Output the (x, y) coordinate of the center of the cell containing the given text.  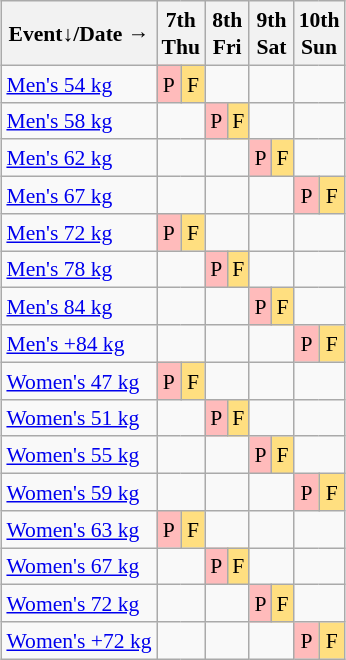
Women's 55 kg (78, 454)
Event↓/Date → (78, 33)
10thSun (320, 33)
7thThu (182, 33)
8thFri (227, 33)
Women's 63 kg (78, 528)
Men's +84 kg (78, 344)
Men's 72 kg (78, 232)
Men's 54 kg (78, 84)
Women's 59 kg (78, 492)
9thSat (271, 33)
Men's 67 kg (78, 194)
Women's 47 kg (78, 380)
Men's 84 kg (78, 306)
Women's +72 kg (78, 640)
Men's 62 kg (78, 158)
Women's 67 kg (78, 566)
Men's 78 kg (78, 268)
Men's 58 kg (78, 120)
Women's 51 kg (78, 418)
Women's 72 kg (78, 604)
